For the text-containing cell, return its midpoint in [x, y] coordinate format. 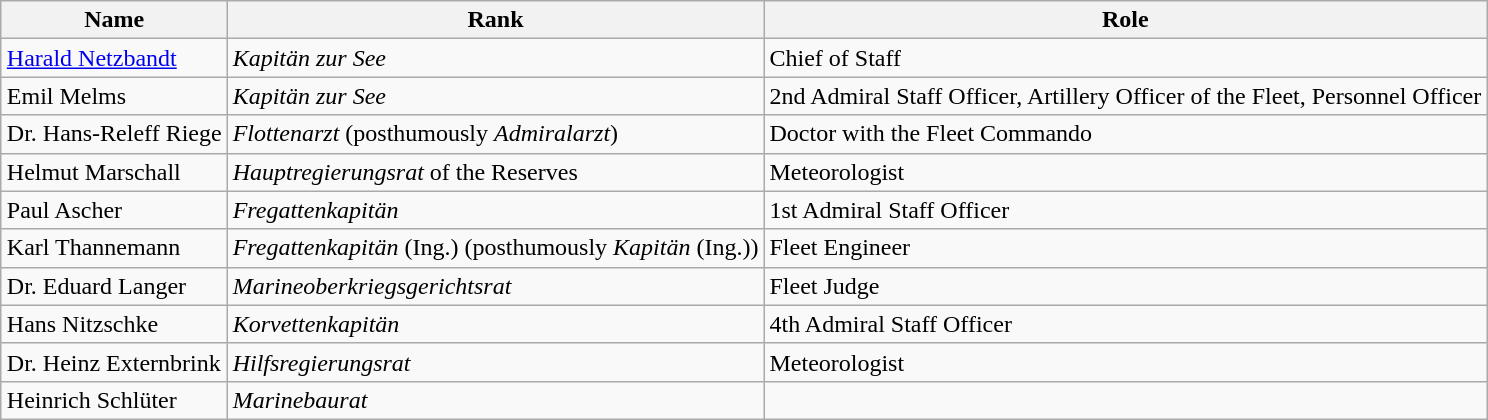
Paul Ascher [114, 210]
Dr. Eduard Langer [114, 286]
Fregattenkapitän [496, 210]
Emil Melms [114, 96]
Chief of Staff [1126, 58]
Marineoberkriegsgerichtsrat [496, 286]
Korvettenkapitän [496, 324]
Hilfsregierungsrat [496, 362]
Fregattenkapitän (Ing.) (posthumously Kapitän (Ing.)) [496, 248]
Name [114, 20]
Harald Netzbandt [114, 58]
2nd Admiral Staff Officer, Artillery Officer of the Fleet, Personnel Officer [1126, 96]
1st Admiral Staff Officer [1126, 210]
Hauptregierungsrat of the Reserves [496, 172]
Role [1126, 20]
Rank [496, 20]
Flottenarzt (posthumously Admiralarzt) [496, 134]
4th Admiral Staff Officer [1126, 324]
Doctor with the Fleet Commando [1126, 134]
Heinrich Schlüter [114, 400]
Fleet Judge [1126, 286]
Dr. Heinz Externbrink [114, 362]
Fleet Engineer [1126, 248]
Hans Nitzschke [114, 324]
Helmut Marschall [114, 172]
Marinebaurat [496, 400]
Dr. Hans-Releff Riege [114, 134]
Karl Thannemann [114, 248]
